Return the (x, y) coordinate for the center point of the cell that contains the specified text.  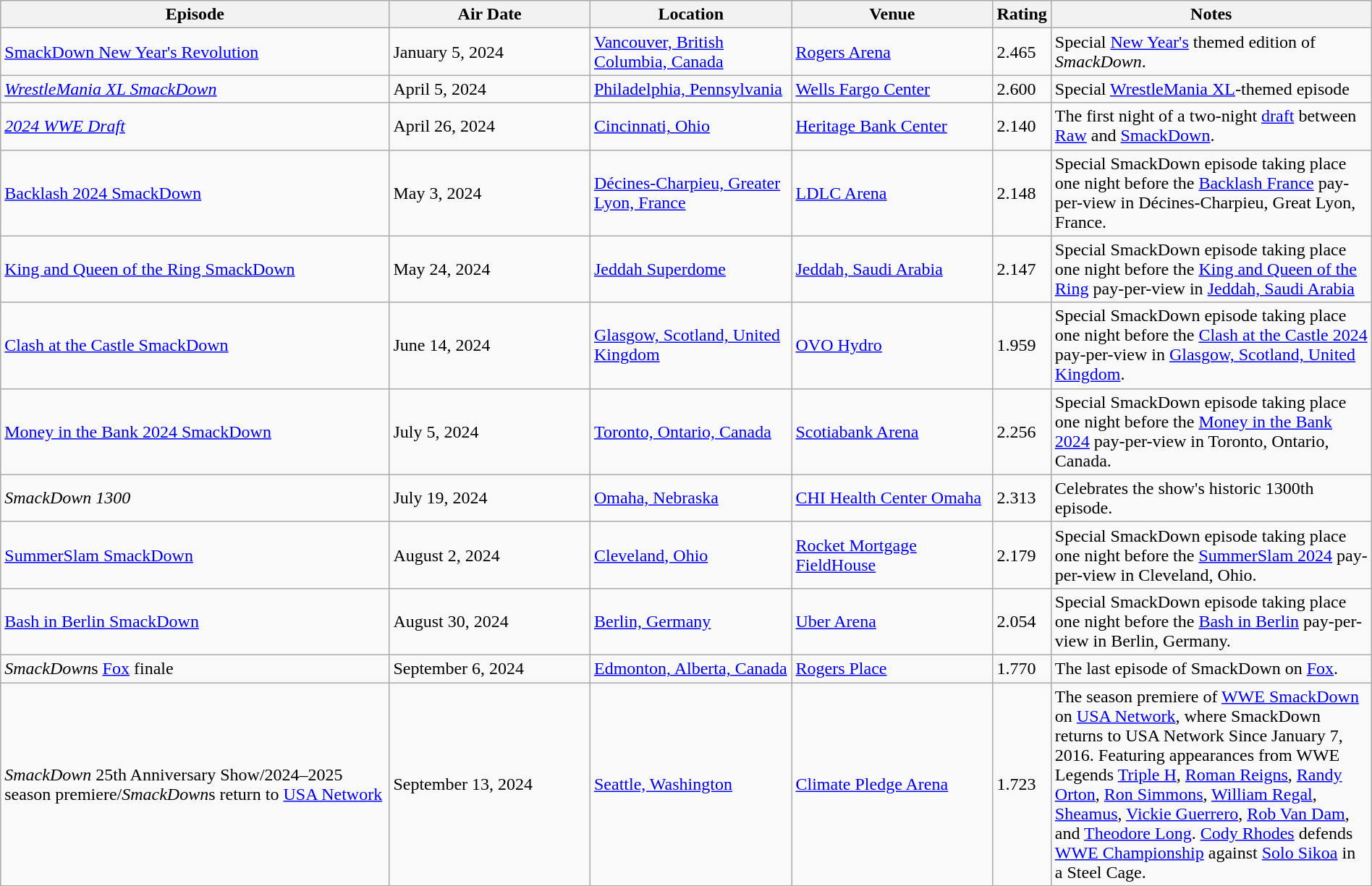
Uber Arena (892, 621)
September 6, 2024 (490, 668)
1.959 (1022, 346)
SummerSlam SmackDown (195, 555)
Jeddah Superdome (690, 269)
SmackDown 1300 (195, 498)
Special SmackDown episode taking place one night before the King and Queen of the Ring pay-per-view in Jeddah, Saudi Arabia (1211, 269)
SmackDowns Fox finale (195, 668)
2.140 (1022, 126)
King and Queen of the Ring SmackDown (195, 269)
2.465 (1022, 52)
Venue (892, 14)
July 19, 2024 (490, 498)
Berlin, Germany (690, 621)
May 24, 2024 (490, 269)
Philadelphia, Pennsylvania (690, 89)
Special SmackDown episode taking place one night before the Bash in Berlin pay-per-view in Berlin, Germany. (1211, 621)
Heritage Bank Center (892, 126)
Special SmackDown episode taking place one night before the Money in the Bank 2024 pay-per-view in Toronto, Ontario, Canada. (1211, 431)
September 13, 2024 (490, 784)
Special SmackDown episode taking place one night before the Clash at the Castle 2024 pay-per-view in Glasgow, Scotland, United Kingdom. (1211, 346)
LDLC Arena (892, 192)
June 14, 2024 (490, 346)
April 5, 2024 (490, 89)
Money in the Bank 2024 SmackDown (195, 431)
April 26, 2024 (490, 126)
August 30, 2024 (490, 621)
OVO Hydro (892, 346)
Jeddah, Saudi Arabia (892, 269)
Scotiabank Arena (892, 431)
Wells Fargo Center (892, 89)
Bash in Berlin SmackDown (195, 621)
Rating (1022, 14)
SmackDown 25th Anniversary Show/2024–2025 season premiere/SmackDowns return to USA Network (195, 784)
SmackDown New Year's Revolution (195, 52)
Backlash 2024 SmackDown (195, 192)
January 5, 2024 (490, 52)
Episode (195, 14)
Notes (1211, 14)
CHI Health Center Omaha (892, 498)
1.770 (1022, 668)
WrestleMania XL SmackDown (195, 89)
Location (690, 14)
2.313 (1022, 498)
Edmonton, Alberta, Canada (690, 668)
2.054 (1022, 621)
2.148 (1022, 192)
Rogers Arena (892, 52)
July 5, 2024 (490, 431)
Seattle, Washington (690, 784)
May 3, 2024 (490, 192)
Special WrestleMania XL-themed episode (1211, 89)
Rogers Place (892, 668)
Climate Pledge Arena (892, 784)
Toronto, Ontario, Canada (690, 431)
The last episode of SmackDown on Fox. (1211, 668)
2.600 (1022, 89)
August 2, 2024 (490, 555)
2024 WWE Draft (195, 126)
The first night of a two-night draft between Raw and SmackDown. (1211, 126)
Rocket Mortgage FieldHouse (892, 555)
Vancouver, British Columbia, Canada (690, 52)
Clash at the Castle SmackDown (195, 346)
Cincinnati, Ohio (690, 126)
Special New Year's themed edition of SmackDown. (1211, 52)
2.256 (1022, 431)
Cleveland, Ohio (690, 555)
2.147 (1022, 269)
Air Date (490, 14)
Special SmackDown episode taking place one night before the Backlash France pay-per-view in Décines-Charpieu, Great Lyon, France. (1211, 192)
2.179 (1022, 555)
Décines-Charpieu, Greater Lyon, France (690, 192)
Glasgow, Scotland, United Kingdom (690, 346)
Special SmackDown episode taking place one night before the SummerSlam 2024 pay-per-view in Cleveland, Ohio. (1211, 555)
1.723 (1022, 784)
Omaha, Nebraska (690, 498)
Celebrates the show's historic 1300th episode. (1211, 498)
